Determine the [x, y] coordinate at the center of the cell enclosing the given text.  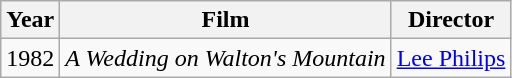
Director [451, 20]
A Wedding on Walton's Mountain [226, 58]
Lee Philips [451, 58]
Year [30, 20]
Film [226, 20]
1982 [30, 58]
